Identify which cell holds the provided text, then report its (x, y) central coordinate. 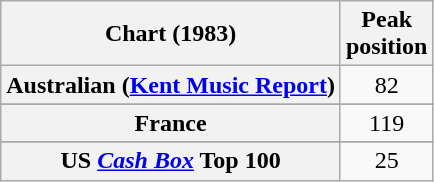
France (171, 123)
25 (386, 161)
US Cash Box Top 100 (171, 161)
Chart (1983) (171, 34)
119 (386, 123)
Peakposition (386, 34)
Australian (Kent Music Report) (171, 85)
82 (386, 85)
